Pinpoint the cell where the given text exists, returning its (x, y) midpoint coordinate. 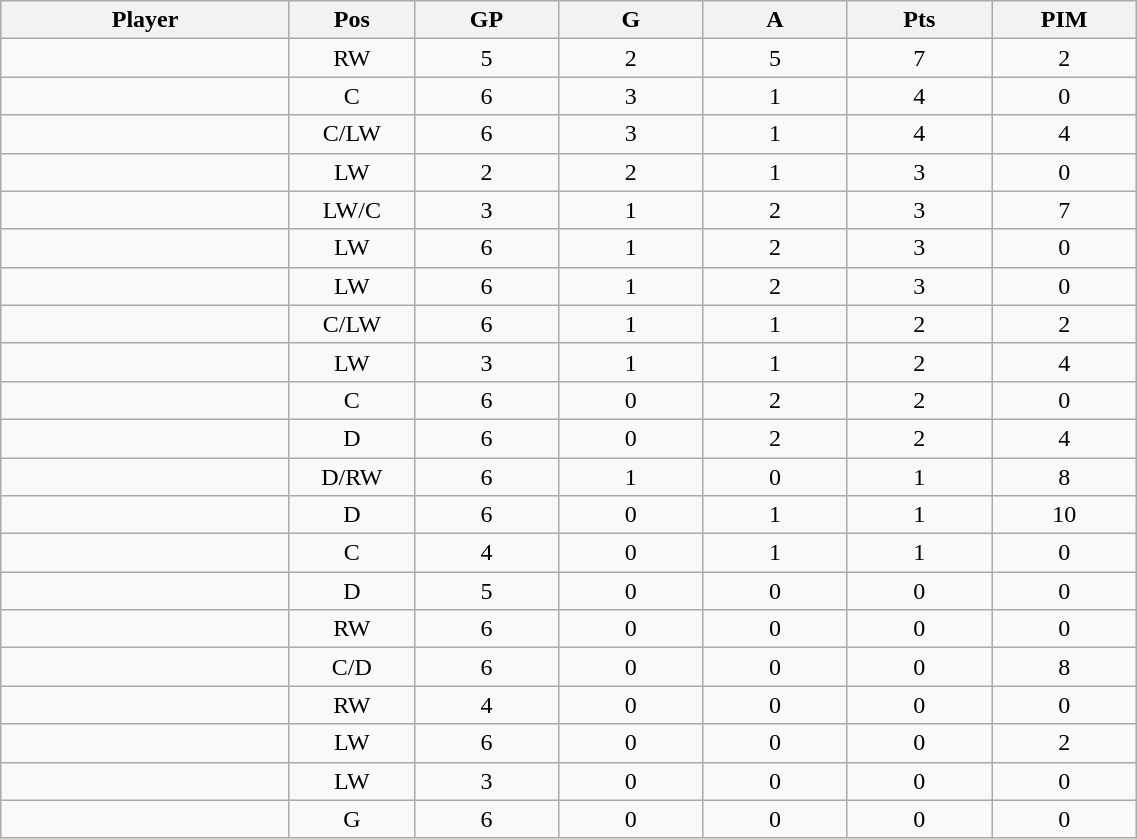
A (775, 20)
D/RW (352, 477)
PIM (1064, 20)
Player (146, 20)
10 (1064, 515)
Pos (352, 20)
C/D (352, 667)
GP (486, 20)
LW/C (352, 210)
Pts (919, 20)
